Determine the (X, Y) coordinate at the center of the cell enclosing the given text.  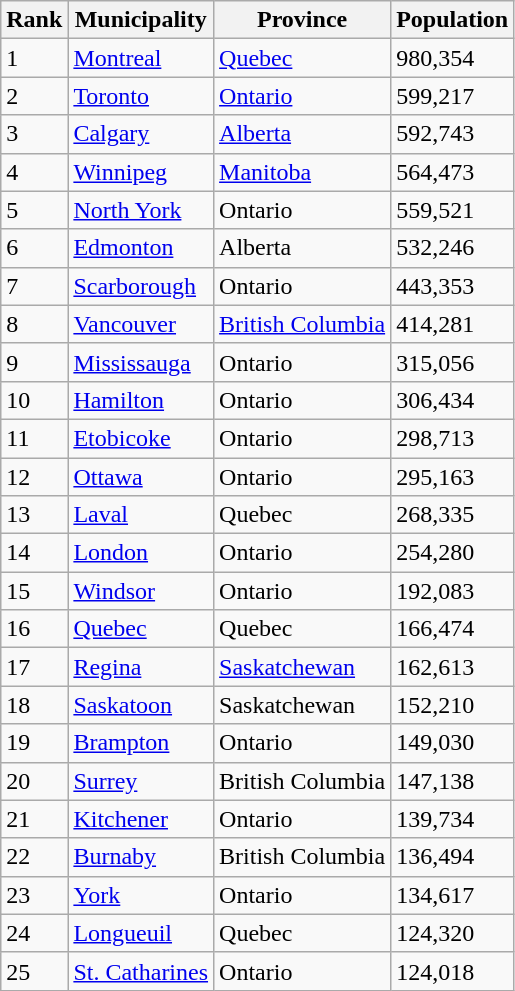
Burnaby (141, 857)
134,617 (452, 895)
443,353 (452, 286)
1 (34, 58)
Toronto (141, 96)
21 (34, 819)
599,217 (452, 96)
139,734 (452, 819)
4 (34, 172)
16 (34, 629)
124,018 (452, 971)
Etobicoke (141, 438)
306,434 (452, 400)
Municipality (141, 20)
980,354 (452, 58)
11 (34, 438)
Laval (141, 515)
19 (34, 743)
3 (34, 134)
Winnipeg (141, 172)
10 (34, 400)
25 (34, 971)
559,521 (452, 210)
166,474 (452, 629)
Montreal (141, 58)
Surrey (141, 781)
295,163 (452, 477)
Mississauga (141, 362)
22 (34, 857)
254,280 (452, 553)
Calgary (141, 134)
Brampton (141, 743)
268,335 (452, 515)
Province (302, 20)
15 (34, 591)
149,030 (452, 743)
12 (34, 477)
London (141, 553)
592,743 (452, 134)
Longueuil (141, 933)
Ottawa (141, 477)
Windsor (141, 591)
14 (34, 553)
7 (34, 286)
Hamilton (141, 400)
Regina (141, 667)
13 (34, 515)
414,281 (452, 324)
24 (34, 933)
York (141, 895)
Edmonton (141, 248)
315,056 (452, 362)
8 (34, 324)
Kitchener (141, 819)
17 (34, 667)
152,210 (452, 705)
St. Catharines (141, 971)
6 (34, 248)
9 (34, 362)
Population (452, 20)
5 (34, 210)
532,246 (452, 248)
Saskatoon (141, 705)
20 (34, 781)
18 (34, 705)
23 (34, 895)
124,320 (452, 933)
298,713 (452, 438)
147,138 (452, 781)
192,083 (452, 591)
Manitoba (302, 172)
Rank (34, 20)
Vancouver (141, 324)
2 (34, 96)
162,613 (452, 667)
136,494 (452, 857)
564,473 (452, 172)
North York (141, 210)
Scarborough (141, 286)
